Return the [x, y] coordinate for the center point of the cell that contains the specified text.  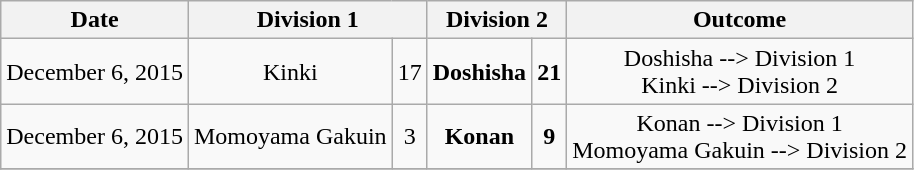
21 [550, 72]
3 [410, 136]
Doshisha --> Division 1 Kinki --> Division 2 [740, 72]
Date [95, 20]
Doshisha [479, 72]
Division 2 [497, 20]
9 [550, 136]
Konan [479, 136]
Konan --> Division 1 Momoyama Gakuin --> Division 2 [740, 136]
17 [410, 72]
Momoyama Gakuin [290, 136]
Outcome [740, 20]
Kinki [290, 72]
Division 1 [308, 20]
